Output the [X, Y] coordinate of the center of the cell containing the given text.  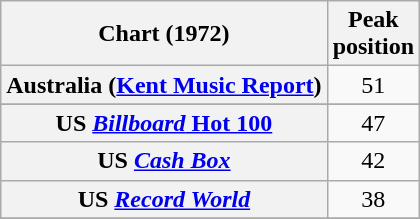
Australia (Kent Music Report) [164, 85]
38 [373, 199]
42 [373, 161]
Peakposition [373, 34]
47 [373, 123]
51 [373, 85]
US Cash Box [164, 161]
Chart (1972) [164, 34]
US Record World [164, 199]
US Billboard Hot 100 [164, 123]
